Provide the [x, y] coordinate of the cell's center where the given text is located.  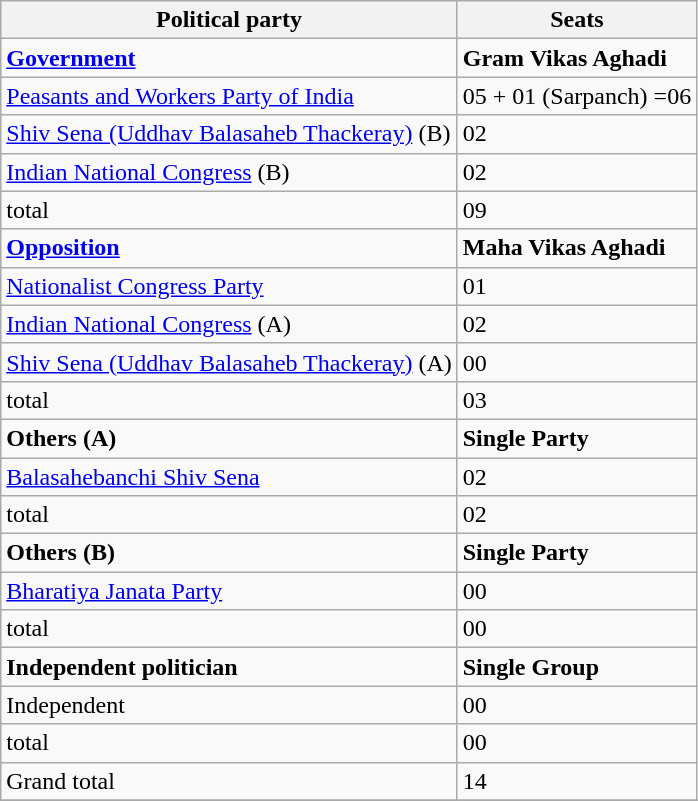
05 + 01 (Sarpanch) =06 [576, 96]
Opposition [229, 248]
Others (B) [229, 553]
14 [576, 781]
Shiv Sena (Uddhav Balasaheb Thackeray) (A) [229, 362]
Grand total [229, 781]
Seats [576, 20]
Indian National Congress (B) [229, 172]
Independent politician [229, 667]
Government [229, 58]
Maha Vikas Aghadi [576, 248]
Balasahebanchi Shiv Sena [229, 477]
03 [576, 400]
Gram Vikas Aghadi [576, 58]
Nationalist Congress Party [229, 286]
Indian National Congress (A) [229, 324]
01 [576, 286]
Political party [229, 20]
Peasants and Workers Party of India [229, 96]
Bharatiya Janata Party [229, 591]
Single Group [576, 667]
Shiv Sena (Uddhav Balasaheb Thackeray) (B) [229, 134]
Others (A) [229, 438]
Independent [229, 705]
09 [576, 210]
